Find where the given text appears and provide that cell's center as (X, Y) coordinate. 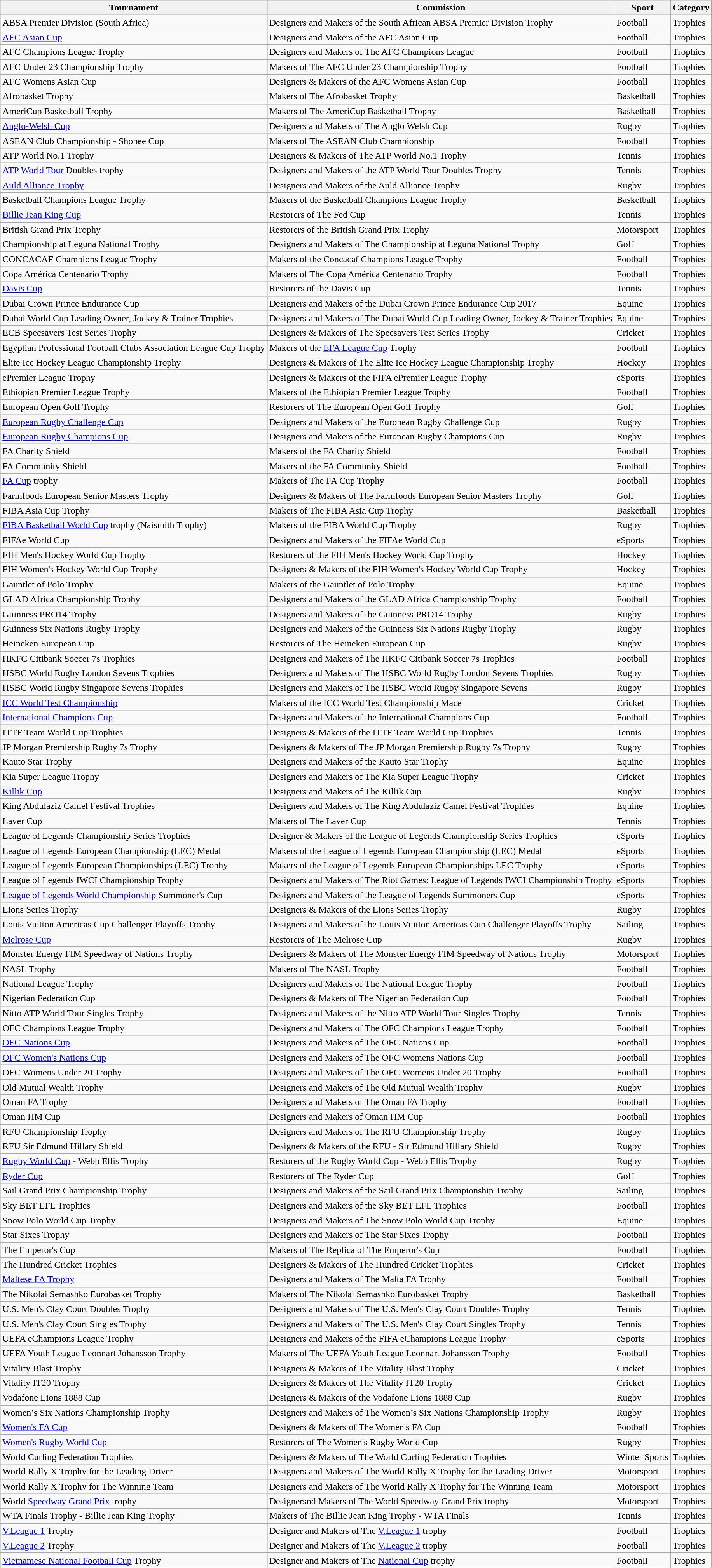
Killik Cup (134, 791)
Guinness Six Nations Rugby Trophy (134, 629)
Louis Vuitton Americas Cup Challenger Playoffs Trophy (134, 925)
The Hundred Cricket Trophies (134, 1265)
Restorers of The Fed Cup (441, 215)
Davis Cup (134, 289)
Basketball Champions League Trophy (134, 200)
Designers and Makers of The World Rally X Trophy for The Winning Team (441, 1486)
National League Trophy (134, 984)
Vietnamese National Football Cup Trophy (134, 1560)
Designers & Makers of The Specsavers Test Series Trophy (441, 333)
Makers of The Nikolai Semashko Eurobasket Trophy (441, 1294)
Makers of The Billie Jean King Trophy - WTA Finals (441, 1516)
Designers and Makers of The World Rally X Trophy for the Leading Driver (441, 1472)
World Rally X Trophy for The Winning Team (134, 1486)
Designers and Makers of The OFC Nations Cup (441, 1043)
Restorers of the Rugby World Cup - Webb Ellis Trophy (441, 1161)
Elite Ice Hockey League Championship Trophy (134, 362)
HKFC Citibank Soccer 7s Trophies (134, 659)
Guinness PRO14 Trophy (134, 614)
Designer and Makers of The National Cup trophy (441, 1560)
Designers and Makers of the FIFA eChampions League Trophy (441, 1338)
RFU Championship Trophy (134, 1132)
Designers and Makers of the European Rugby Challenge Cup (441, 422)
Makers of the League of Legends European Championships LEC Trophy (441, 865)
ATP World Tour Doubles trophy (134, 170)
Kauto Star Trophy (134, 762)
Makers of The AFC Under 23 Championship Trophy (441, 67)
Nigerian Federation Cup (134, 998)
HSBC World Rugby Singapore Sevens Trophies (134, 688)
Tournament (134, 8)
Designers and Makers of the European Rugby Champions Cup (441, 437)
Designers and Makers of the GLAD Africa Championship Trophy (441, 599)
Billie Jean King Cup (134, 215)
Makers of The Copa América Centenario Trophy (441, 274)
Designers and Makers of the South African ABSA Premier Division Trophy (441, 23)
Egyptian Professional Football Clubs Association League Cup Trophy (134, 348)
Dubai Crown Prince Endurance Cup (134, 303)
Designers & Makers of the RFU - Sir Edmund Hillary Shield (441, 1146)
Designers and Makers of The Kia Super League Trophy (441, 777)
Oman HM Cup (134, 1117)
League of Legends European Championship (LEC) Medal (134, 850)
Sail Grand Prix Championship Trophy (134, 1191)
Category (691, 8)
Designers and Makers of The Malta FA Trophy (441, 1279)
FA Community Shield (134, 466)
Vitality Blast Trophy (134, 1368)
Makers of The Laver Cup (441, 821)
GLAD Africa Championship Trophy (134, 599)
OFC Nations Cup (134, 1043)
Makers of the FIBA World Cup Trophy (441, 525)
Nitto ATP World Tour Singles Trophy (134, 1013)
Designers & Makers of the ITTF Team World Cup Trophies (441, 732)
Restorers of the Davis Cup (441, 289)
FIH Women's Hockey World Cup Trophy (134, 570)
Monster Energy FIM Speedway of Nations Trophy (134, 954)
Sky BET EFL Trophies (134, 1206)
Sport (642, 8)
CONCACAF Champions League Trophy (134, 259)
ECB Specsavers Test Series Trophy (134, 333)
Designers and Makers of the Nitto ATP World Tour Singles Trophy (441, 1013)
OFC Women's Nations Cup (134, 1058)
UEFA eChampions League Trophy (134, 1338)
Championship at Leguna National Trophy (134, 244)
Designers & Makers of the FIFA ePremier League Trophy (441, 377)
FA Cup trophy (134, 481)
Designers and Makers of The OFC Womens Nations Cup (441, 1058)
Restorers of The Melrose Cup (441, 939)
Designers and Makers of the League of Legends Summoners Cup (441, 895)
FIH Men's Hockey World Cup Trophy (134, 555)
Designers & Makers of The JP Morgan Premiership Rugby 7s Trophy (441, 747)
Heineken European Cup (134, 643)
Winter Sports (642, 1457)
Makers of The FIBA Asia Cup Trophy (441, 510)
World Rally X Trophy for the Leading Driver (134, 1472)
Copa América Centenario Trophy (134, 274)
Designers and Makers of The RFU Championship Trophy (441, 1132)
Designers and Makers of The Snow Polo World Cup Trophy (441, 1220)
Restorers of the British Grand Prix Trophy (441, 230)
Melrose Cup (134, 939)
League of Legends European Championships (LEC) Trophy (134, 865)
FIBA Asia Cup Trophy (134, 510)
ePremier League Trophy (134, 377)
UEFA Youth League Leonnart Johansson Trophy (134, 1353)
Snow Polo World Cup Trophy (134, 1220)
ITTF Team World Cup Trophies (134, 732)
Designers & Makers of The Vitality Blast Trophy (441, 1368)
Restorers of the FIH Men's Hockey World Cup Trophy (441, 555)
ICC World Test Championship (134, 703)
Kia Super League Trophy (134, 777)
Vodafone Lions 1888 Cup (134, 1398)
ATP World No.1 Trophy (134, 155)
Designers and Makers of The HSBC World Rugby London Sevens Trophies (441, 673)
Makers of The NASL Trophy (441, 969)
Vitality IT20 Trophy (134, 1383)
Makers of The ASEAN Club Championship (441, 141)
Star Sixes Trophy (134, 1235)
Makers of the Gauntlet of Polo Trophy (441, 584)
NASL Trophy (134, 969)
Women's Rugby World Cup (134, 1442)
Dubai World Cup Leading Owner, Jockey & Trainer Trophies (134, 318)
Designersnd Makers of The World Speedway Grand Prix trophy (441, 1501)
Designer & Makers of the League of Legends Championship Series Trophies (441, 836)
Makers of The UEFA Youth League Leonnart Johansson Trophy (441, 1353)
Designers & Makers of the AFC Womens Asian Cup (441, 82)
Makers of The Afrobasket Trophy (441, 96)
Designers and Makers of The Women’s Six Nations Championship Trophy (441, 1413)
League of Legends Championship Series Trophies (134, 836)
Designers and Makers of The Anglo Welsh Cup (441, 126)
U.S. Men's Clay Court Singles Trophy (134, 1324)
Makers of the Concacaf Champions League Trophy (441, 259)
OFC Champions League Trophy (134, 1028)
King Abdulaziz Camel Festival Trophies (134, 806)
Restorers of The Ryder Cup (441, 1176)
Designers & Makers of The Hundred Cricket Trophies (441, 1265)
Designers & Makers of The Nigerian Federation Cup (441, 998)
Designers & Makers of The Vitality IT20 Trophy (441, 1383)
Designers & Makers of The ATP World No.1 Trophy (441, 155)
European Rugby Champions Cup (134, 437)
Laver Cup (134, 821)
Designers & Makers of The Monster Energy FIM Speedway of Nations Trophy (441, 954)
Makers of the ICC World Test Championship Mace (441, 703)
Designers and Makers of Oman HM Cup (441, 1117)
Restorers of The European Open Golf Trophy (441, 407)
FIBA Basketball World Cup trophy (Naismith Trophy) (134, 525)
Designers and Makers of The HSBC World Rugby Singapore Sevens (441, 688)
Makers of The FA Cup Trophy (441, 481)
Designers and Makers of The Championship at Leguna National Trophy (441, 244)
Designers and Makers of The Star Sixes Trophy (441, 1235)
Makers of the FA Community Shield (441, 466)
V.League 1 Trophy (134, 1531)
Makers of The Replica of The Emperor's Cup (441, 1250)
European Open Golf Trophy (134, 407)
League of Legends World Championship Summoner's Cup (134, 895)
Commission (441, 8)
WTA Finals Trophy - Billie Jean King Trophy (134, 1516)
Maltese FA Trophy (134, 1279)
Old Mutual Wealth Trophy (134, 1087)
Designers and Makers of The OFC Womens Under 20 Trophy (441, 1072)
Oman FA Trophy (134, 1102)
Designers and Makers of The AFC Champions League (441, 52)
Designers and Makers of the Guinness Six Nations Rugby Trophy (441, 629)
Designers & Makers of the Lions Series Trophy (441, 910)
AFC Womens Asian Cup (134, 82)
Designers and Makers of The Dubai World Cup Leading Owner, Jockey & Trainer Trophies (441, 318)
FIFAe World Cup (134, 540)
Afrobasket Trophy (134, 96)
Designer and Makers of The V.League 2 trophy (441, 1545)
Designers and Makers of the Auld Alliance Trophy (441, 185)
Designers and Makers of the Kauto Star Trophy (441, 762)
Designers and Makers of The National League Trophy (441, 984)
Designers & Makers of the Vodafone Lions 1888 Cup (441, 1398)
The Emperor's Cup (134, 1250)
Designers and Makers of The Old Mutual Wealth Trophy (441, 1087)
Designers & Makers of The Women's FA Cup (441, 1427)
Designers & Makers of The Farmfoods European Senior Masters Trophy (441, 496)
FA Charity Shield (134, 451)
European Rugby Challenge Cup (134, 422)
Designers and Makers of the Dubai Crown Prince Endurance Cup 2017 (441, 303)
AFC Asian Cup (134, 37)
Designers and Makers of The Oman FA Trophy (441, 1102)
Makers of the Ethiopian Premier League Trophy (441, 392)
Restorers of The Heineken European Cup (441, 643)
AFC Under 23 Championship Trophy (134, 67)
ASEAN Club Championship - Shopee Cup (134, 141)
RFU Sir Edmund Hillary Shield (134, 1146)
Ryder Cup (134, 1176)
V.League 2 Trophy (134, 1545)
Designers and Makers of The King Abdulaziz Camel Festival Trophies (441, 806)
Designers and Makers of the International Champions Cup (441, 718)
Gauntlet of Polo Trophy (134, 584)
Designers and Makers of the AFC Asian Cup (441, 37)
Rugby World Cup - Webb Ellis Trophy (134, 1161)
World Curling Federation Trophies (134, 1457)
Designers and Makers of The OFC Champions League Trophy (441, 1028)
Designer and Makers of The V.League 1 trophy (441, 1531)
Anglo-Welsh Cup (134, 126)
AFC Champions League Trophy (134, 52)
Lions Series Trophy (134, 910)
Designers and Makers of the Guinness PRO14 Trophy (441, 614)
AmeriCup Basketball Trophy (134, 111)
Designers and Makers of the Sail Grand Prix Championship Trophy (441, 1191)
U.S. Men's Clay Court Doubles Trophy (134, 1309)
Restorers of The Women's Rugby World Cup (441, 1442)
Women's FA Cup (134, 1427)
Designers and Makers of The Killik Cup (441, 791)
Auld Alliance Trophy (134, 185)
Designers & Makers of The World Curling Federation Trophies (441, 1457)
Designers and Makers of the Sky BET EFL Trophies (441, 1206)
Makers of the FA Charity Shield (441, 451)
Designers and Makers of the ATP World Tour Doubles Trophy (441, 170)
Farmfoods European Senior Masters Trophy (134, 496)
Women’s Six Nations Championship Trophy (134, 1413)
Makers of the Basketball Champions League Trophy (441, 200)
Designers and Makers of The HKFC Citibank Soccer 7s Trophies (441, 659)
Designers & Makers of The Elite Ice Hockey League Championship Trophy (441, 362)
International Champions Cup (134, 718)
HSBC World Rugby London Sevens Trophies (134, 673)
The Nikolai Semashko Eurobasket Trophy (134, 1294)
Ethiopian Premier League Trophy (134, 392)
Designers & Makers of the FIH Women's Hockey World Cup Trophy (441, 570)
British Grand Prix Trophy (134, 230)
World Speedway Grand Prix trophy (134, 1501)
League of Legends IWCI Championship Trophy (134, 880)
OFC Womens Under 20 Trophy (134, 1072)
Makers of the EFA League Cup Trophy (441, 348)
Designers and Makers of The Riot Games: League of Legends IWCI Championship Trophy (441, 880)
Designers and Makers of the FIFAe World Cup (441, 540)
Designers and Makers of The U.S. Men's Clay Court Doubles Trophy (441, 1309)
Makers of The AmeriCup Basketball Trophy (441, 111)
Designers and Makers of the Louis Vuitton Americas Cup Challenger Playoffs Trophy (441, 925)
JP Morgan Premiership Rugby 7s Trophy (134, 747)
ABSA Premier Division (South Africa) (134, 23)
Makers of the League of Legends European Championship (LEC) Medal (441, 850)
Designers and Makers of The U.S. Men's Clay Court Singles Trophy (441, 1324)
